Return the (x, y) coordinate for the center point of the cell that contains the specified text.  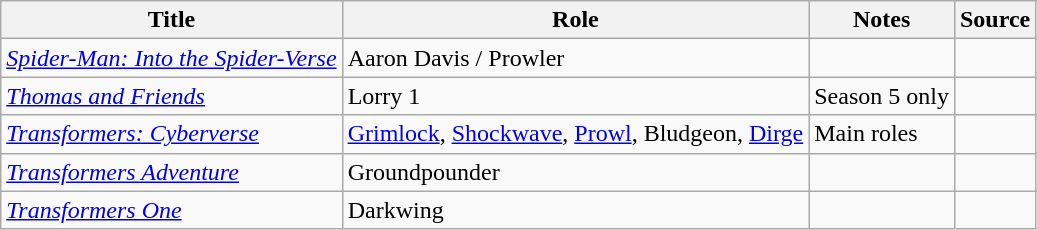
Lorry 1 (576, 96)
Aaron Davis / Prowler (576, 58)
Main roles (882, 134)
Title (172, 20)
Season 5 only (882, 96)
Notes (882, 20)
Role (576, 20)
Grimlock, Shockwave, Prowl, Bludgeon, Dirge (576, 134)
Transformers One (172, 210)
Transformers: Cyberverse (172, 134)
Groundpounder (576, 172)
Spider-Man: Into the Spider-Verse (172, 58)
Source (994, 20)
Transformers Adventure (172, 172)
Thomas and Friends (172, 96)
Darkwing (576, 210)
